Detect which cell encompasses the target text, then output its (x, y) center coordinate. 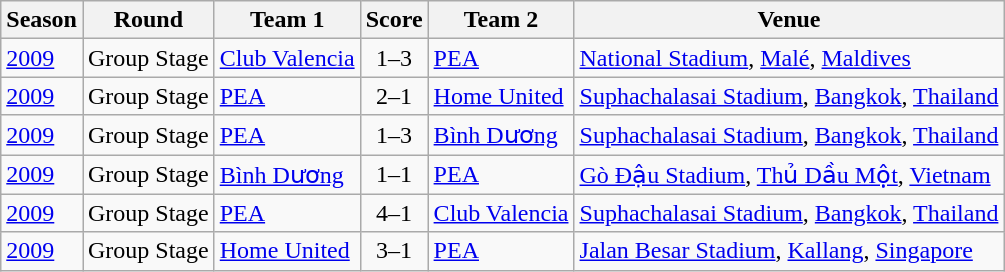
Round (148, 20)
3–1 (394, 251)
Jalan Besar Stadium, Kallang, Singapore (789, 251)
Venue (789, 20)
2–1 (394, 96)
Gò Đậu Stadium, Thủ Dầu Một, Vietnam (789, 174)
Season (42, 20)
Team 2 (501, 20)
National Stadium, Malé, Maldives (789, 58)
Team 1 (287, 20)
4–1 (394, 213)
1–1 (394, 174)
Score (394, 20)
